Scan for the cell matching the given text and deliver its (X, Y) coordinate at center. 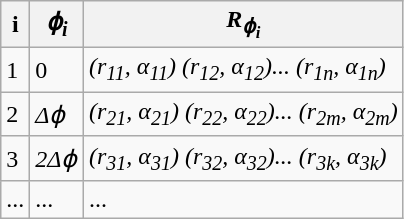
2Δɸ (57, 158)
(r11, α11) (r12, α12)... (r1n, α1n) (243, 70)
(r21, α21) (r22, α22)... (r2m, α2m) (243, 114)
3 (16, 158)
i (16, 24)
Rɸi (243, 24)
1 (16, 70)
Δɸ (57, 114)
ɸi (57, 24)
0 (57, 70)
2 (16, 114)
(r31, α31) (r32, α32)... (r3k, α3k) (243, 158)
